From the cell containing the given text, extract its center point as (X, Y) coordinate. 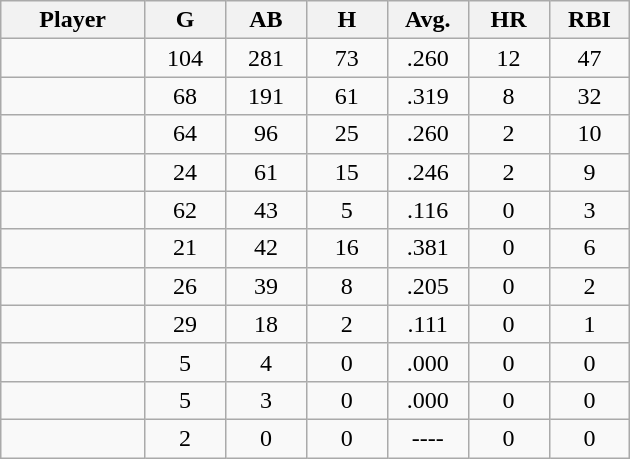
29 (186, 324)
---- (428, 438)
68 (186, 96)
191 (266, 96)
.205 (428, 286)
Player (73, 20)
39 (266, 286)
RBI (590, 20)
.319 (428, 96)
25 (346, 134)
12 (508, 58)
HR (508, 20)
9 (590, 172)
H (346, 20)
104 (186, 58)
15 (346, 172)
18 (266, 324)
62 (186, 210)
1 (590, 324)
Avg. (428, 20)
73 (346, 58)
47 (590, 58)
24 (186, 172)
10 (590, 134)
G (186, 20)
42 (266, 248)
.381 (428, 248)
16 (346, 248)
.116 (428, 210)
AB (266, 20)
26 (186, 286)
32 (590, 96)
.111 (428, 324)
4 (266, 362)
21 (186, 248)
6 (590, 248)
96 (266, 134)
64 (186, 134)
281 (266, 58)
.246 (428, 172)
43 (266, 210)
